From the cell containing the given text, extract its center point as (x, y) coordinate. 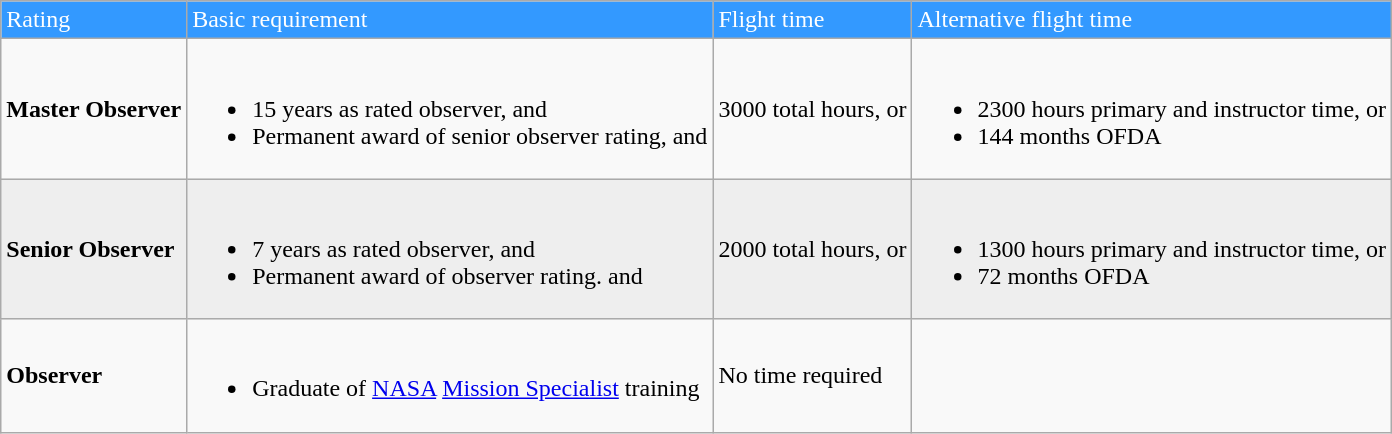
1300 hours primary and instructor time, or72 months OFDA (1152, 249)
Alternative flight time (1152, 20)
Master Observer (94, 109)
Rating (94, 20)
2300 hours primary and instructor time, or144 months OFDA (1152, 109)
3000 total hours, or (812, 109)
No time required (812, 376)
Basic requirement (450, 20)
Senior Observer (94, 249)
15 years as rated observer, andPermanent award of senior observer rating, and (450, 109)
2000 total hours, or (812, 249)
Graduate of NASA Mission Specialist training (450, 376)
7 years as rated observer, andPermanent award of observer rating. and (450, 249)
Observer (94, 376)
Flight time (812, 20)
